Capture the cell that displays the provided text and extract its (X, Y) central coordinate. 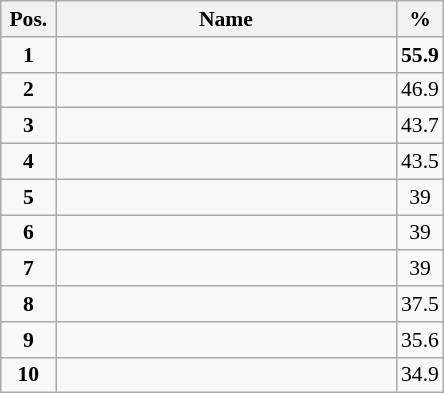
6 (28, 233)
43.7 (420, 126)
10 (28, 375)
46.9 (420, 90)
7 (28, 269)
Name (226, 19)
% (420, 19)
4 (28, 162)
43.5 (420, 162)
2 (28, 90)
Pos. (28, 19)
55.9 (420, 55)
37.5 (420, 304)
8 (28, 304)
9 (28, 340)
35.6 (420, 340)
3 (28, 126)
34.9 (420, 375)
1 (28, 55)
5 (28, 197)
